Locate the cell with the specified text and output its [x, y] center coordinate. 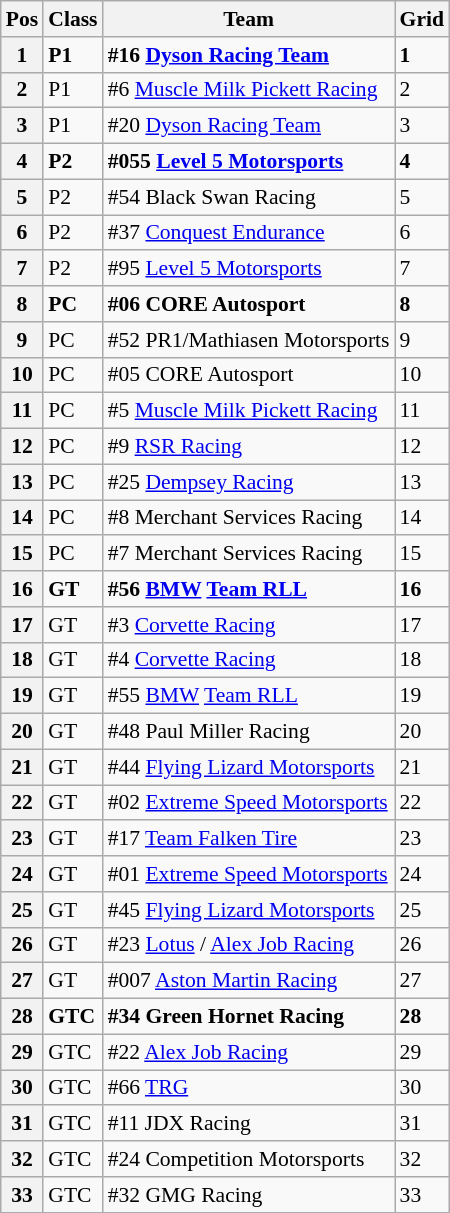
#55 BMW Team RLL [249, 696]
#3 Corvette Racing [249, 625]
#6 Muscle Milk Pickett Racing [249, 90]
#56 BMW Team RLL [249, 589]
#54 Black Swan Racing [249, 197]
#66 TRG [249, 1088]
#7 Merchant Services Racing [249, 554]
#22 Alex Job Racing [249, 1052]
Pos [22, 19]
#007 Aston Martin Racing [249, 981]
#37 Conquest Endurance [249, 233]
#48 Paul Miller Racing [249, 732]
#5 Muscle Milk Pickett Racing [249, 411]
#44 Flying Lizard Motorsports [249, 767]
#17 Team Falken Tire [249, 839]
#02 Extreme Speed Motorsports [249, 803]
#4 Corvette Racing [249, 660]
#20 Dyson Racing Team [249, 126]
#24 Competition Motorsports [249, 1159]
#25 Dempsey Racing [249, 482]
#01 Extreme Speed Motorsports [249, 874]
#8 Merchant Services Racing [249, 518]
Class [72, 19]
Grid [422, 19]
#06 CORE Autosport [249, 304]
#05 CORE Autosport [249, 375]
#45 Flying Lizard Motorsports [249, 910]
Team [249, 19]
#055 Level 5 Motorsports [249, 162]
#34 Green Hornet Racing [249, 1017]
#9 RSR Racing [249, 447]
#52 PR1/Mathiasen Motorsports [249, 340]
#16 Dyson Racing Team [249, 55]
#32 GMG Racing [249, 1195]
#11 JDX Racing [249, 1124]
#95 Level 5 Motorsports [249, 269]
#23 Lotus / Alex Job Racing [249, 945]
